Detect which cell encompasses the target text, then output its [x, y] center coordinate. 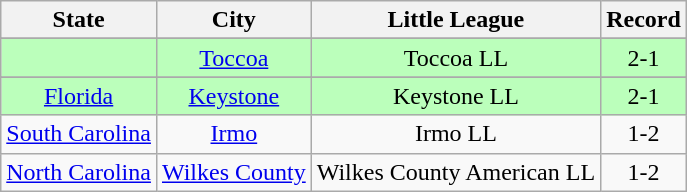
Record [644, 20]
Florida [79, 96]
Irmo LL [456, 134]
State [79, 20]
Wilkes County [234, 172]
City [234, 20]
Toccoa [234, 58]
Toccoa LL [456, 58]
Keystone [234, 96]
South Carolina [79, 134]
North Carolina [79, 172]
Wilkes County American LL [456, 172]
Little League [456, 20]
Irmo [234, 134]
Keystone LL [456, 96]
